Return [x, y] of the center of cell containing provided text 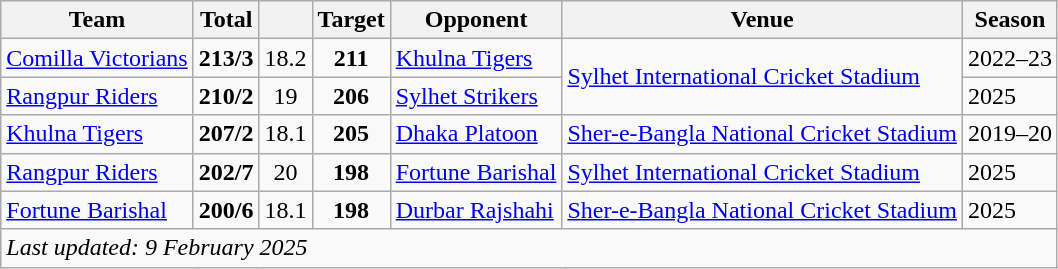
Comilla Victorians [97, 58]
18.2 [286, 58]
210/2 [226, 96]
Last updated: 9 February 2025 [530, 248]
Team [97, 20]
Target [351, 20]
2022–23 [1010, 58]
202/7 [226, 172]
Season [1010, 20]
Sylhet Strikers [476, 96]
Dhaka Platoon [476, 134]
Durbar Rajshahi [476, 210]
200/6 [226, 210]
211 [351, 58]
Venue [762, 20]
20 [286, 172]
19 [286, 96]
Total [226, 20]
207/2 [226, 134]
Opponent [476, 20]
2019–20 [1010, 134]
205 [351, 134]
206 [351, 96]
213/3 [226, 58]
